For the text-containing cell, return its midpoint in [X, Y] coordinate format. 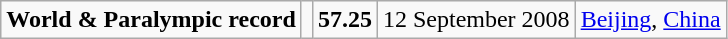
Beijing, China [650, 20]
57.25 [344, 20]
World & Paralympic record [152, 20]
12 September 2008 [476, 20]
